Locate the cell with the specified text and output its (x, y) center coordinate. 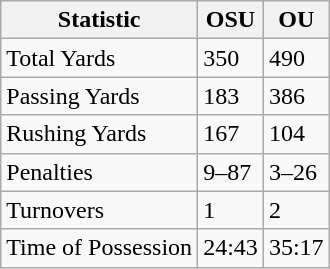
Statistic (100, 20)
Total Yards (100, 58)
9–87 (231, 172)
Turnovers (100, 210)
2 (296, 210)
Time of Possession (100, 248)
350 (231, 58)
Rushing Yards (100, 134)
386 (296, 96)
OSU (231, 20)
OU (296, 20)
183 (231, 96)
24:43 (231, 248)
Passing Yards (100, 96)
1 (231, 210)
490 (296, 58)
Penalties (100, 172)
35:17 (296, 248)
104 (296, 134)
3–26 (296, 172)
167 (231, 134)
